Locate the cell with the specified text and output its [x, y] center coordinate. 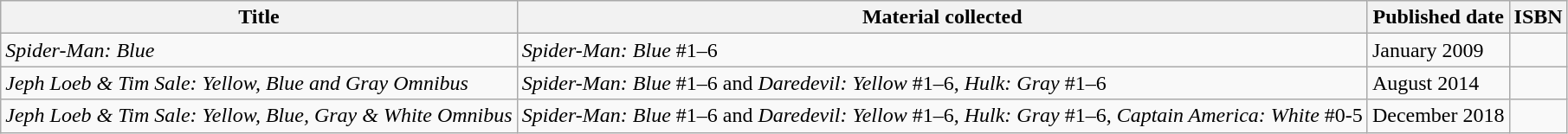
Material collected [942, 17]
Jeph Loeb & Tim Sale: Yellow, Blue and Gray Omnibus [259, 83]
Spider-Man: Blue #1–6 [942, 50]
ISBN [1538, 17]
January 2009 [1438, 50]
Spider-Man: Blue [259, 50]
Spider-Man: Blue #1–6 and Daredevil: Yellow #1–6, Hulk: Gray #1–6, Captain America: White #0-5 [942, 116]
Published date [1438, 17]
Title [259, 17]
August 2014 [1438, 83]
Spider-Man: Blue #1–6 and Daredevil: Yellow #1–6, Hulk: Gray #1–6 [942, 83]
December 2018 [1438, 116]
Jeph Loeb & Tim Sale: Yellow, Blue, Gray & White Omnibus [259, 116]
